Extract the [X, Y] coordinate from the center of the cell holding the provided text.  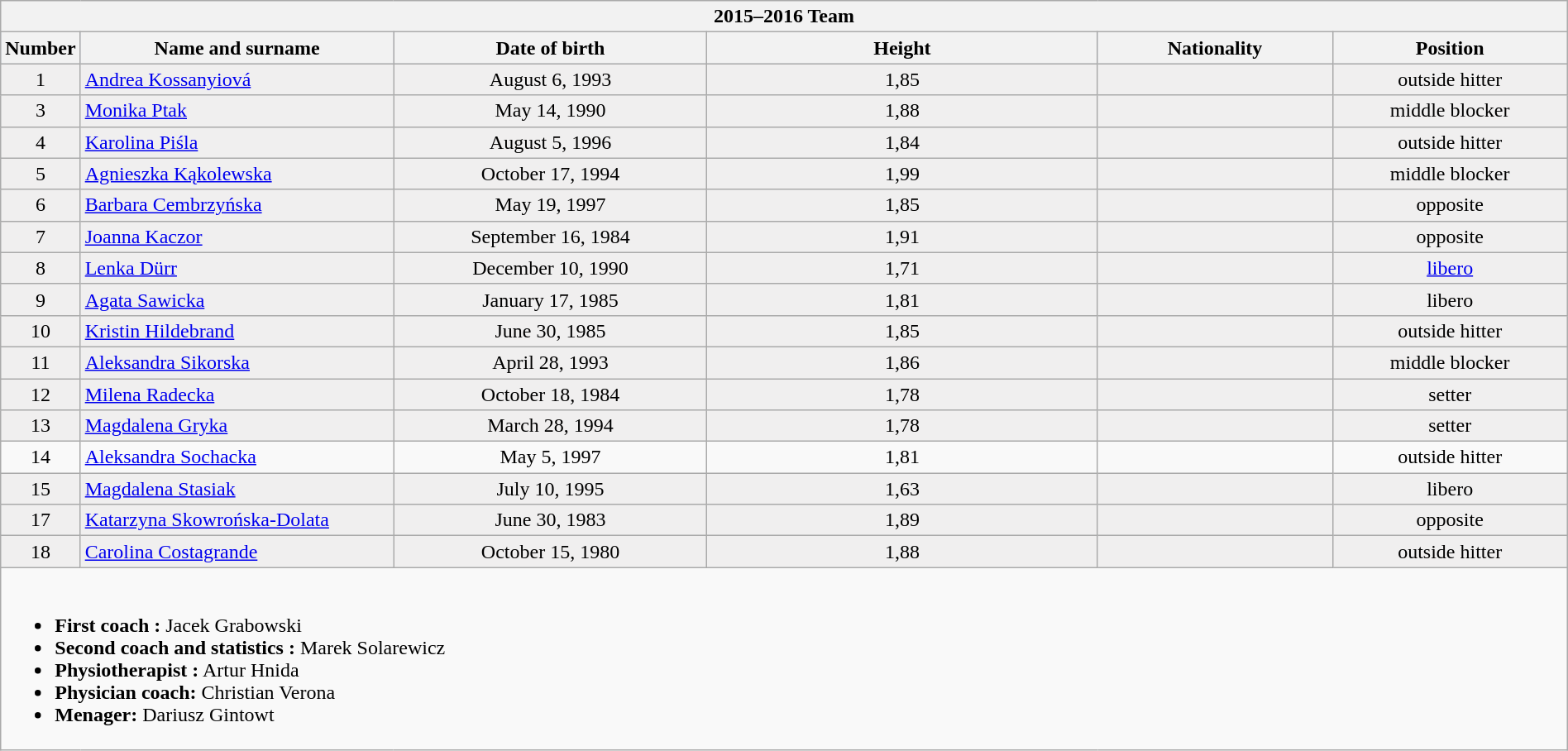
Milena Radecka [237, 395]
9 [41, 299]
Barbara Cembrzyńska [237, 205]
Agnieszka Kąkolewska [237, 174]
6 [41, 205]
June 30, 1983 [551, 520]
Kristin Hildebrand [237, 331]
Magdalena Gryka [237, 426]
July 10, 1995 [551, 489]
2015–2016 Team [784, 17]
4 [41, 142]
1,91 [902, 237]
Aleksandra Sochacka [237, 457]
1,84 [902, 142]
12 [41, 395]
Lenka Dürr [237, 268]
Joanna Kaczor [237, 237]
1,99 [902, 174]
Katarzyna Skowrońska-Dolata [237, 520]
October 17, 1994 [551, 174]
1 [41, 79]
8 [41, 268]
Date of birth [551, 48]
7 [41, 237]
October 18, 1984 [551, 395]
Magdalena Stasiak [237, 489]
Number [41, 48]
11 [41, 362]
1,89 [902, 520]
14 [41, 457]
18 [41, 552]
Position [1450, 48]
May 14, 1990 [551, 111]
December 10, 1990 [551, 268]
Aleksandra Sikorska [237, 362]
June 30, 1985 [551, 331]
5 [41, 174]
Height [902, 48]
May 19, 1997 [551, 205]
15 [41, 489]
Monika Ptak [237, 111]
September 16, 1984 [551, 237]
17 [41, 520]
May 5, 1997 [551, 457]
1,63 [902, 489]
October 15, 1980 [551, 552]
March 28, 1994 [551, 426]
Agata Sawicka [237, 299]
August 5, 1996 [551, 142]
Karolina Piśla [237, 142]
10 [41, 331]
Andrea Kossanyiová [237, 79]
Nationality [1215, 48]
3 [41, 111]
Name and surname [237, 48]
April 28, 1993 [551, 362]
August 6, 1993 [551, 79]
1,86 [902, 362]
13 [41, 426]
January 17, 1985 [551, 299]
1,71 [902, 268]
Carolina Costagrande [237, 552]
